Pinpoint the cell where the given text exists, returning its (x, y) midpoint coordinate. 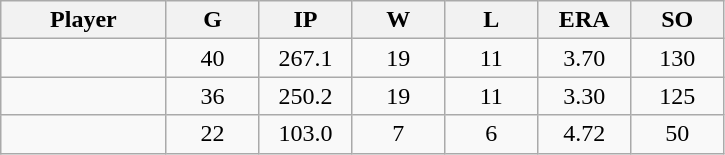
130 (678, 58)
36 (212, 96)
3.70 (584, 58)
4.72 (584, 134)
7 (398, 134)
103.0 (306, 134)
40 (212, 58)
250.2 (306, 96)
L (492, 20)
ERA (584, 20)
267.1 (306, 58)
125 (678, 96)
22 (212, 134)
IP (306, 20)
50 (678, 134)
Player (84, 20)
6 (492, 134)
SO (678, 20)
G (212, 20)
3.30 (584, 96)
W (398, 20)
